Find where the given text appears and provide that cell's center as (x, y) coordinate. 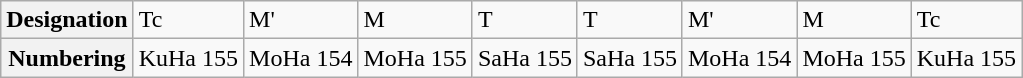
Numbering (67, 58)
Designation (67, 20)
